Locate the cell with the specified text and output its [X, Y] center coordinate. 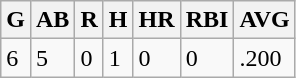
6 [16, 58]
AB [52, 20]
R [89, 20]
AVG [264, 20]
H [118, 20]
HR [156, 20]
1 [118, 58]
.200 [264, 58]
RBI [207, 20]
5 [52, 58]
G [16, 20]
